Extract the (x, y) coordinate from the center of the cell holding the provided text.  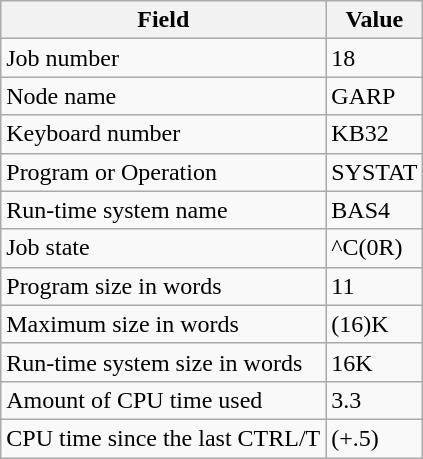
BAS4 (374, 210)
(16)K (374, 324)
CPU time since the last CTRL/T (164, 438)
Program size in words (164, 286)
Job number (164, 58)
KB32 (374, 134)
Job state (164, 248)
11 (374, 286)
Program or Operation (164, 172)
GARP (374, 96)
16K (374, 362)
SYSTAT (374, 172)
^C(0R) (374, 248)
Run-time system name (164, 210)
Node name (164, 96)
Field (164, 20)
Keyboard number (164, 134)
Maximum size in words (164, 324)
Value (374, 20)
Amount of CPU time used (164, 400)
(+.5) (374, 438)
Run-time system size in words (164, 362)
3.3 (374, 400)
18 (374, 58)
